Provide the [X, Y] coordinate of the cell's center where the given text is located.  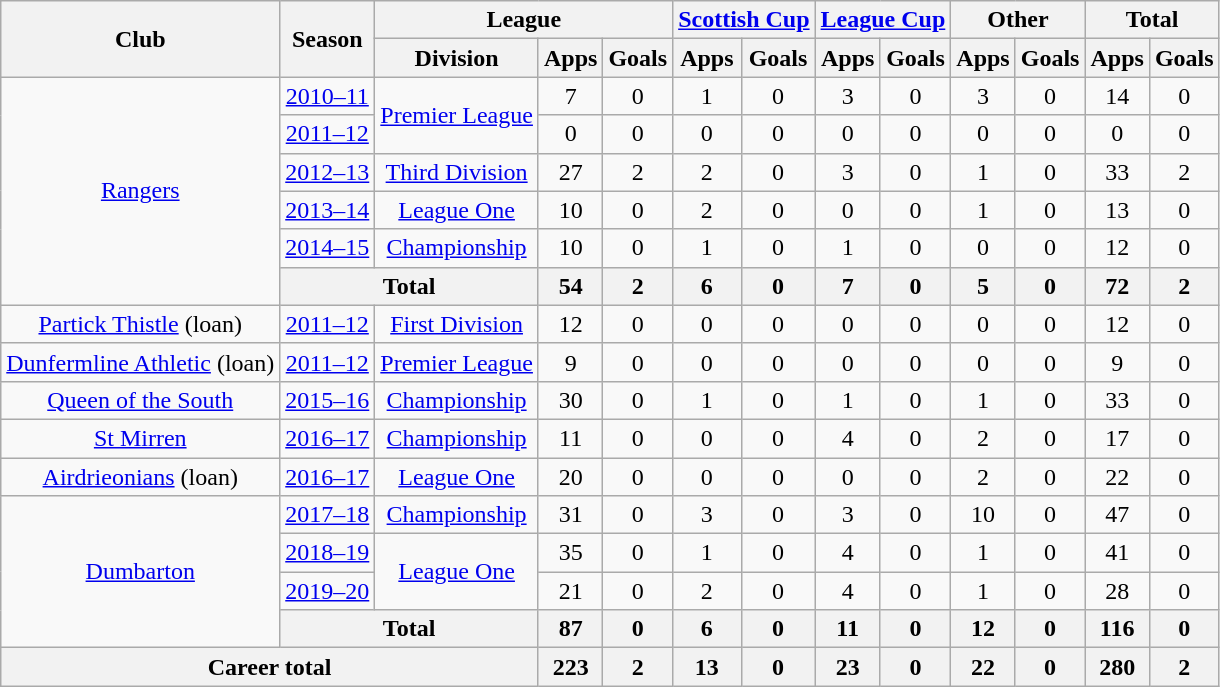
54 [570, 286]
27 [570, 172]
223 [570, 667]
2014–15 [328, 248]
Scottish Cup [744, 20]
2012–13 [328, 172]
2015–16 [328, 400]
72 [1117, 286]
87 [570, 629]
Career total [270, 667]
30 [570, 400]
28 [1117, 591]
31 [570, 515]
Third Division [457, 172]
17 [1117, 438]
2018–19 [328, 553]
League [524, 20]
Queen of the South [140, 400]
35 [570, 553]
2010–11 [328, 96]
116 [1117, 629]
St Mirren [140, 438]
21 [570, 591]
Club [140, 39]
Other [1018, 20]
41 [1117, 553]
47 [1117, 515]
5 [983, 286]
First Division [457, 324]
Partick Thistle (loan) [140, 324]
280 [1117, 667]
Division [457, 58]
14 [1117, 96]
Dumbarton [140, 572]
23 [848, 667]
2019–20 [328, 591]
Dunfermline Athletic (loan) [140, 362]
League Cup [883, 20]
Season [328, 39]
2017–18 [328, 515]
Airdrieonians (loan) [140, 477]
20 [570, 477]
2013–14 [328, 210]
Rangers [140, 191]
